Pinpoint the cell where the given text exists, returning its [x, y] midpoint coordinate. 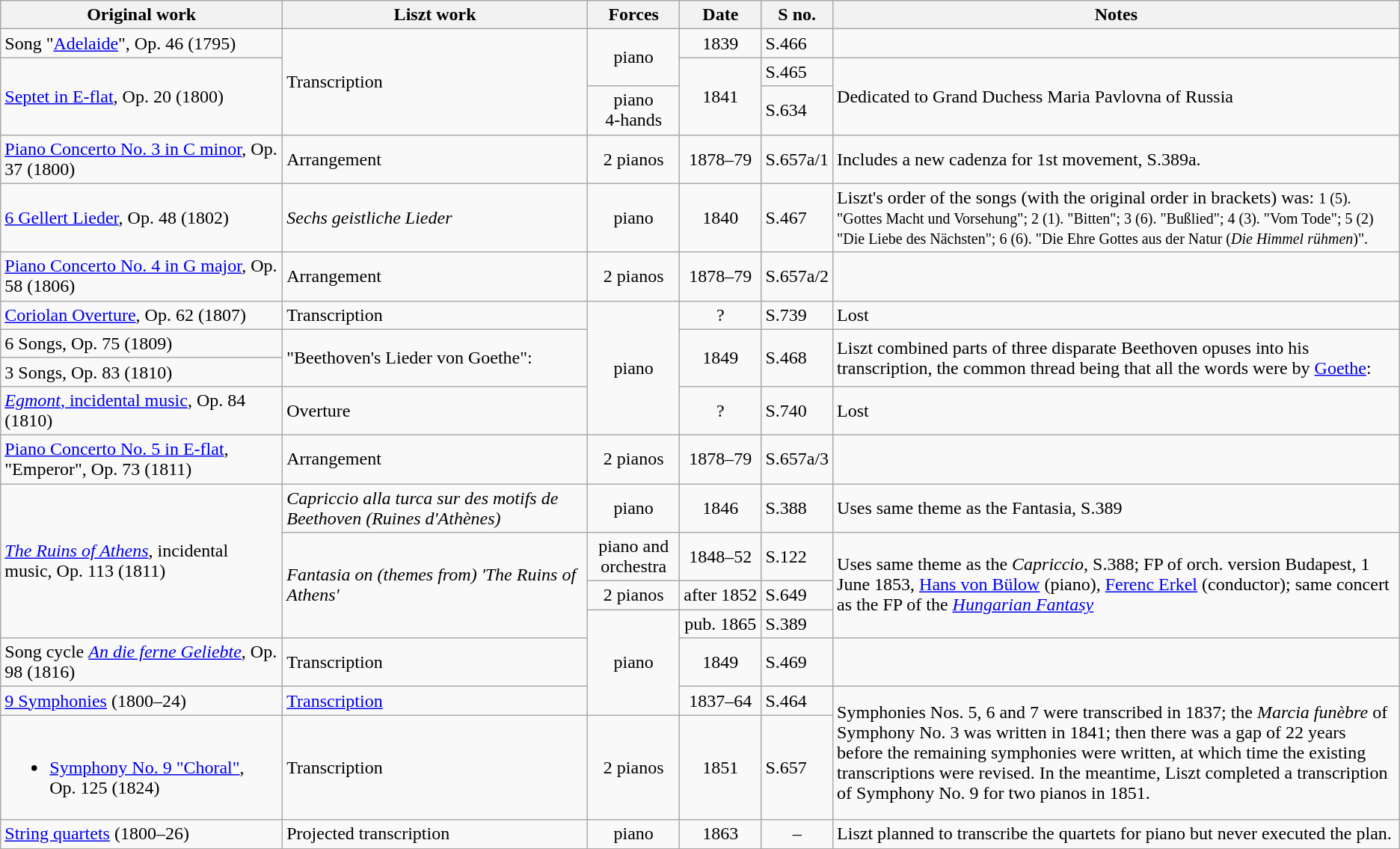
Forces [634, 15]
Liszt combined parts of three disparate Beethoven opuses into his transcription, the common thread being that all the words were by Goethe: [1117, 358]
Sechs geistliche Lieder [435, 218]
Liszt planned to transcribe the quartets for piano but never executed the plan. [1117, 834]
1841 [721, 96]
9 Symphonies (1800–24) [142, 701]
1839 [721, 43]
String quartets (1800–26) [142, 834]
Piano Concerto No. 5 in E-flat, "Emperor", Op. 73 (1811) [142, 459]
S.739 [797, 315]
S no. [797, 15]
Liszt work [435, 15]
Piano Concerto No. 3 in C minor, Op. 37 (1800) [142, 159]
S.657a/1 [797, 159]
Egmont, incidental music, Op. 84 (1810) [142, 410]
Date [721, 15]
Coriolan Overture, Op. 62 (1807) [142, 315]
Capriccio alla turca sur des motifs de Beethoven (Ruines d'Athènes) [435, 507]
S.657 [797, 767]
Song cycle An die ferne Geliebte, Op. 98 (1816) [142, 663]
S.468 [797, 358]
Piano Concerto No. 4 in G major, Op. 58 (1806) [142, 277]
Song "Adelaide", Op. 46 (1795) [142, 43]
S.634 [797, 111]
Septet in E-flat, Op. 20 (1800) [142, 96]
S.467 [797, 218]
Uses same theme as the Fantasia, S.389 [1117, 507]
Notes [1117, 15]
6 Songs, Op. 75 (1809) [142, 343]
S.388 [797, 507]
Dedicated to Grand Duchess Maria Pavlovna of Russia [1117, 96]
Symphony No. 9 "Choral", Op. 125 (1824) [142, 767]
S.657a/3 [797, 459]
1846 [721, 507]
Original work [142, 15]
The Ruins of Athens, incidental music, Op. 113 (1811) [142, 560]
S.649 [797, 595]
S.464 [797, 701]
– [797, 834]
1848–52 [721, 557]
piano and orchestra [634, 557]
Overture [435, 410]
S.657a/2 [797, 277]
1837–64 [721, 701]
3 Songs, Op. 83 (1810) [142, 372]
S.465 [797, 72]
S.122 [797, 557]
S.466 [797, 43]
6 Gellert Lieder, Op. 48 (1802) [142, 218]
1840 [721, 218]
Projected transcription [435, 834]
pub. 1865 [721, 624]
"Beethoven's Lieder von Goethe": [435, 358]
S.389 [797, 624]
piano 4‑hands [634, 111]
S.740 [797, 410]
Fantasia on (themes from) 'The Ruins of Athens' [435, 585]
after 1852 [721, 595]
1851 [721, 767]
1863 [721, 834]
Includes a new cadenza for 1st movement, S.389a. [1117, 159]
S.469 [797, 663]
